For the text-containing cell, return its midpoint in (X, Y) coordinate format. 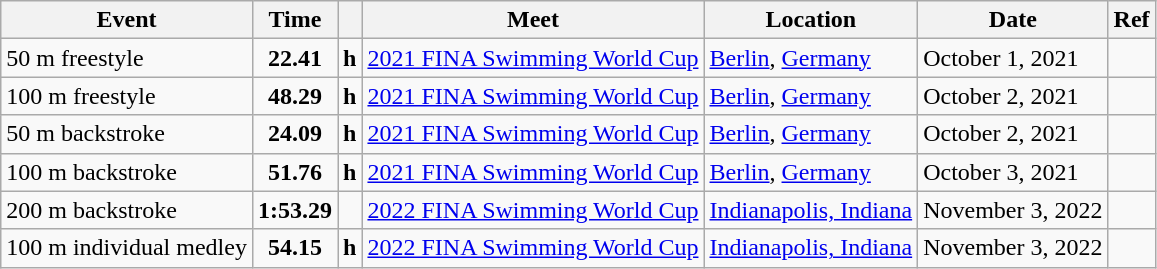
100 m individual medley (127, 248)
24.09 (294, 134)
48.29 (294, 96)
October 3, 2021 (1013, 172)
Ref (1132, 20)
51.76 (294, 172)
Time (294, 20)
October 1, 2021 (1013, 58)
22.41 (294, 58)
200 m backstroke (127, 210)
50 m freestyle (127, 58)
1:53.29 (294, 210)
100 m backstroke (127, 172)
50 m backstroke (127, 134)
100 m freestyle (127, 96)
Event (127, 20)
54.15 (294, 248)
Date (1013, 20)
Meet (533, 20)
Location (811, 20)
